Extract the [X, Y] coordinate from the center of the cell holding the provided text.  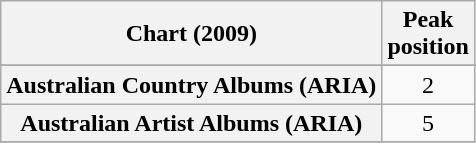
Peak position [428, 34]
2 [428, 85]
Australian Country Albums (ARIA) [192, 85]
Chart (2009) [192, 34]
Australian Artist Albums (ARIA) [192, 123]
5 [428, 123]
